Determine the (X, Y) coordinate at the center of the cell enclosing the given text.  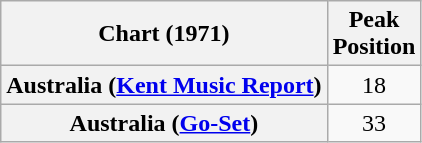
Australia (Kent Music Report) (164, 85)
Chart (1971) (164, 34)
PeakPosition (374, 34)
Australia (Go-Set) (164, 123)
33 (374, 123)
18 (374, 85)
